Output the (X, Y) coordinate of the center of the cell containing the given text.  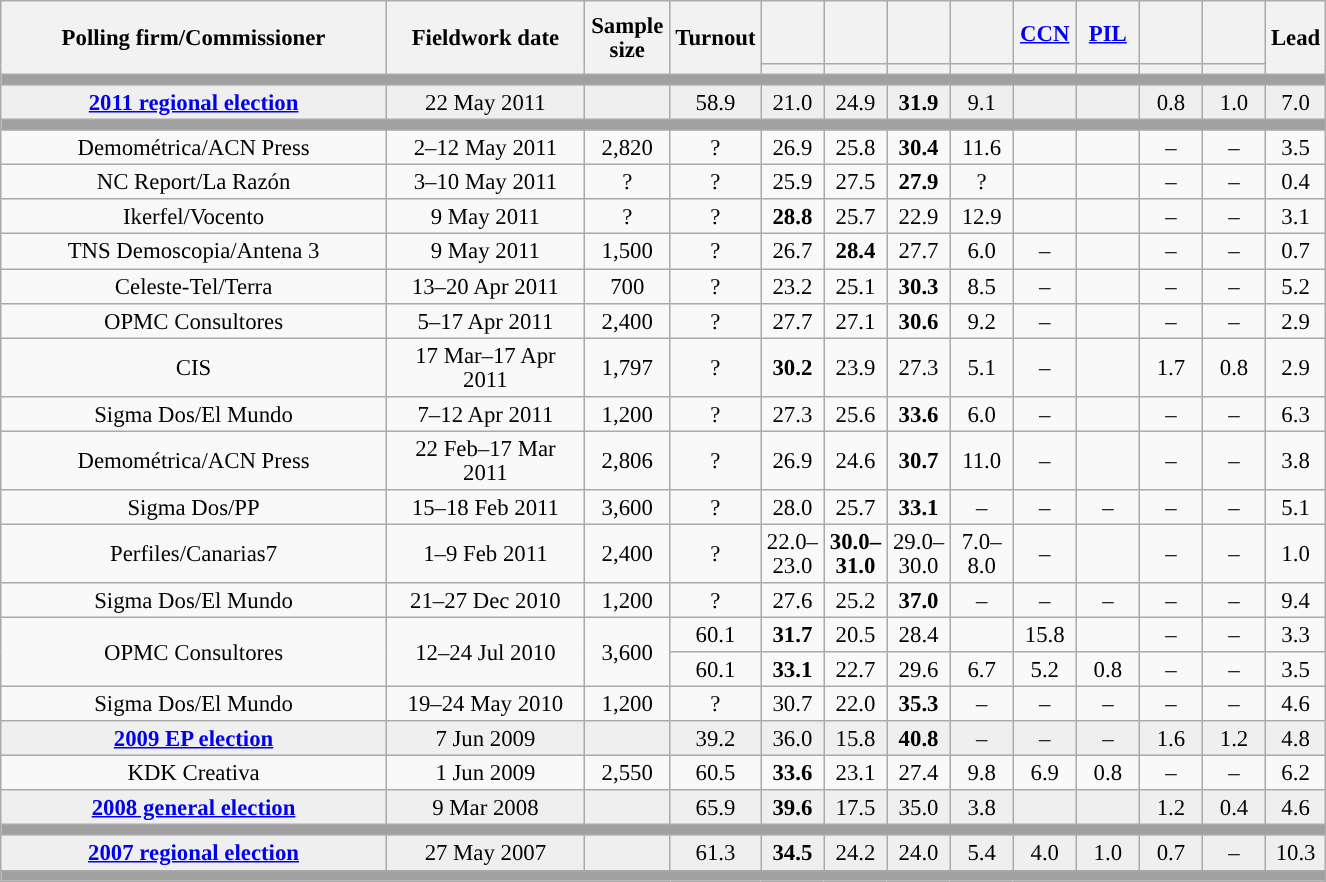
30.4 (918, 148)
22.9 (918, 218)
4.0 (1044, 854)
30.2 (792, 368)
9.8 (982, 774)
20.5 (856, 634)
4.8 (1296, 738)
9.4 (1296, 600)
2007 regional election (194, 854)
1.6 (1170, 738)
24.2 (856, 854)
13–20 Apr 2011 (485, 286)
21.0 (792, 102)
31.7 (792, 634)
28.8 (792, 218)
5–17 Apr 2011 (485, 320)
Fieldwork date (485, 38)
24.0 (918, 854)
CIS (194, 368)
27.5 (856, 182)
12–24 Jul 2010 (485, 652)
30.6 (918, 320)
25.2 (856, 600)
1,797 (627, 368)
1–9 Feb 2011 (485, 554)
19–24 May 2010 (485, 704)
6.2 (1296, 774)
29.6 (918, 670)
1.7 (1170, 368)
23.1 (856, 774)
25.1 (856, 286)
7 Jun 2009 (485, 738)
7–12 Apr 2011 (485, 414)
9.2 (982, 320)
25.9 (792, 182)
2,806 (627, 460)
2009 EP election (194, 738)
9.1 (982, 102)
39.2 (716, 738)
NC Report/La Razón (194, 182)
5.4 (982, 854)
PIL (1108, 32)
10.3 (1296, 854)
23.9 (856, 368)
23.2 (792, 286)
6.9 (1044, 774)
29.0–30.0 (918, 554)
27.1 (856, 320)
17.5 (856, 808)
30.0–31.0 (856, 554)
2011 regional election (194, 102)
1 Jun 2009 (485, 774)
27.9 (918, 182)
35.0 (918, 808)
35.3 (918, 704)
7.0 (1296, 102)
1,500 (627, 252)
28.0 (792, 508)
2–12 May 2011 (485, 148)
KDK Creativa (194, 774)
26.7 (792, 252)
22.7 (856, 670)
Turnout (716, 38)
2,550 (627, 774)
30.3 (918, 286)
22 Feb–17 Mar 2011 (485, 460)
11.6 (982, 148)
Sigma Dos/PP (194, 508)
8.5 (982, 286)
37.0 (918, 600)
21–27 Dec 2010 (485, 600)
9 Mar 2008 (485, 808)
CCN (1044, 32)
2,820 (627, 148)
22 May 2011 (485, 102)
15–18 Feb 2011 (485, 508)
60.5 (716, 774)
700 (627, 286)
25.6 (856, 414)
11.0 (982, 460)
31.9 (918, 102)
3.1 (1296, 218)
27 May 2007 (485, 854)
36.0 (792, 738)
27.4 (918, 774)
39.6 (792, 808)
24.9 (856, 102)
40.8 (918, 738)
6.3 (1296, 414)
2008 general election (194, 808)
Perfiles/Canarias7 (194, 554)
TNS Demoscopia/Antena 3 (194, 252)
Lead (1296, 38)
7.0–8.0 (982, 554)
Celeste-Tel/Terra (194, 286)
34.5 (792, 854)
65.9 (716, 808)
6.7 (982, 670)
3.3 (1296, 634)
22.0–23.0 (792, 554)
Sample size (627, 38)
17 Mar–17 Apr 2011 (485, 368)
3–10 May 2011 (485, 182)
Ikerfel/Vocento (194, 218)
27.6 (792, 600)
22.0 (856, 704)
Polling firm/Commissioner (194, 38)
25.8 (856, 148)
24.6 (856, 460)
61.3 (716, 854)
12.9 (982, 218)
58.9 (716, 102)
